Pinpoint the cell where the given text exists, returning its [X, Y] midpoint coordinate. 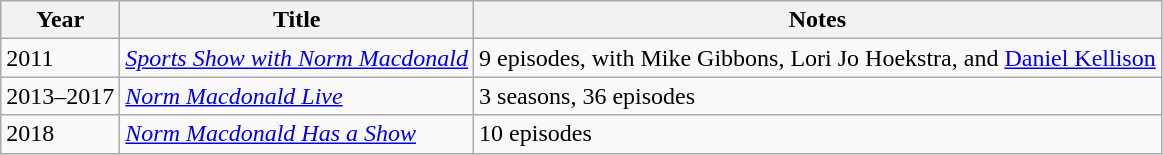
10 episodes [818, 134]
Sports Show with Norm Macdonald [297, 58]
Year [60, 20]
2018 [60, 134]
Title [297, 20]
3 seasons, 36 episodes [818, 96]
2013–2017 [60, 96]
Notes [818, 20]
Norm Macdonald Live [297, 96]
2011 [60, 58]
9 episodes, with Mike Gibbons, Lori Jo Hoekstra, and Daniel Kellison [818, 58]
Norm Macdonald Has a Show [297, 134]
